From the cell containing the given text, extract its center point as (X, Y) coordinate. 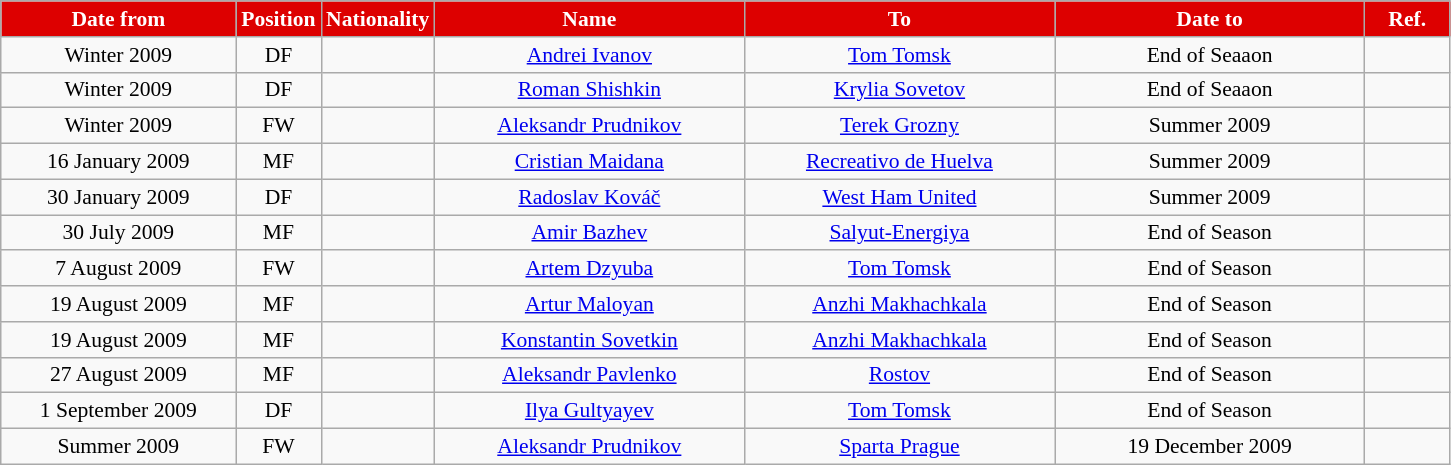
Radoslav Kováč (589, 197)
Date to (1210, 19)
Aleksandr Pavlenko (589, 375)
Position (278, 19)
To (899, 19)
Rostov (899, 375)
Salyut-Energiya (899, 233)
Konstantin Sovetkin (589, 340)
30 July 2009 (118, 233)
Terek Grozny (899, 126)
Nationality (378, 19)
Date from (118, 19)
7 August 2009 (118, 269)
Artem Dzyuba (589, 269)
Sparta Prague (899, 447)
Ilya Gultyayev (589, 411)
30 January 2009 (118, 197)
Cristian Maidana (589, 162)
West Ham United (899, 197)
16 January 2009 (118, 162)
Krylia Sovetov (899, 90)
Ref. (1408, 19)
Amir Bazhev (589, 233)
19 December 2009 (1210, 447)
Roman Shishkin (589, 90)
Artur Maloyan (589, 304)
1 September 2009 (118, 411)
Name (589, 19)
Recreativo de Huelva (899, 162)
Andrei Ivanov (589, 55)
27 August 2009 (118, 375)
